Return [x, y] of the center of cell containing provided text 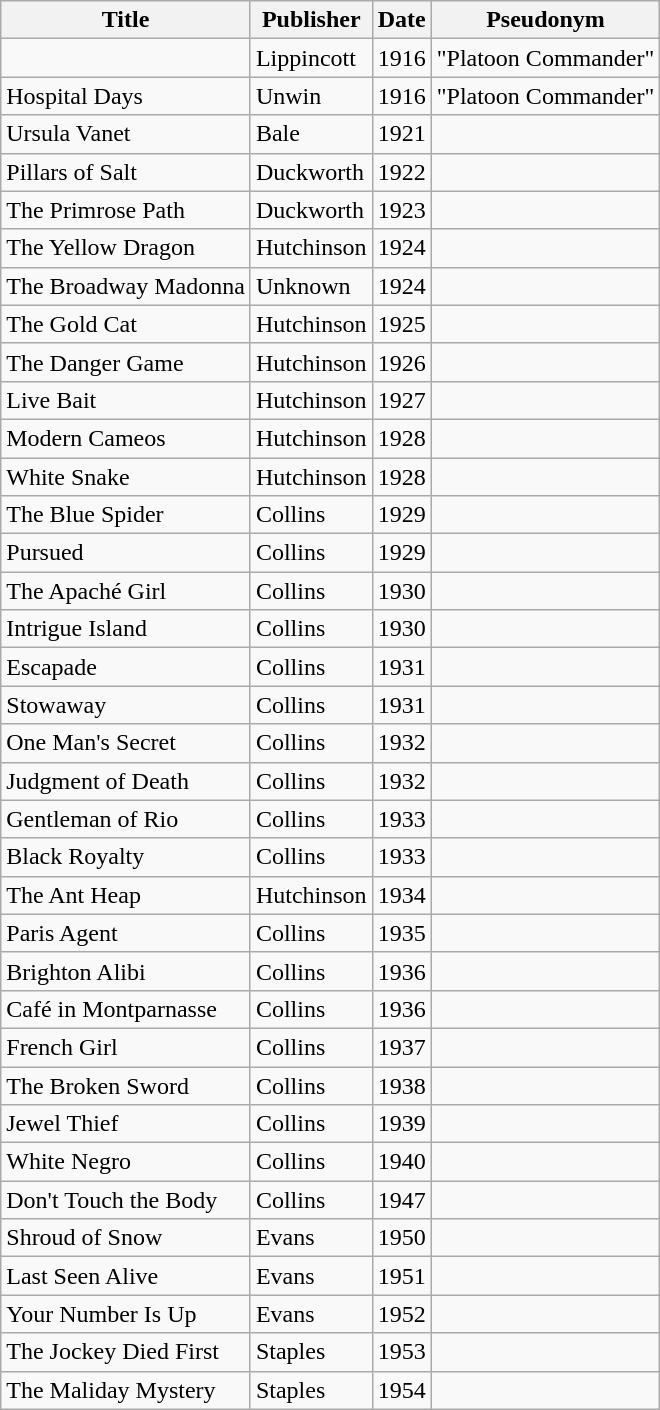
Last Seen Alive [126, 1276]
1954 [402, 1390]
Brighton Alibi [126, 971]
1927 [402, 400]
The Yellow Dragon [126, 248]
The Blue Spider [126, 515]
Jewel Thief [126, 1124]
1947 [402, 1200]
1953 [402, 1352]
Pursued [126, 553]
1940 [402, 1162]
Title [126, 20]
1938 [402, 1085]
The Danger Game [126, 362]
The Gold Cat [126, 324]
Intrigue Island [126, 629]
Ursula Vanet [126, 134]
One Man's Secret [126, 743]
The Jockey Died First [126, 1352]
French Girl [126, 1047]
1926 [402, 362]
Judgment of Death [126, 781]
The Primrose Path [126, 210]
1925 [402, 324]
Shroud of Snow [126, 1238]
Paris Agent [126, 933]
Café in Montparnasse [126, 1009]
1952 [402, 1314]
Your Number Is Up [126, 1314]
The Apaché Girl [126, 591]
1921 [402, 134]
Hospital Days [126, 96]
Modern Cameos [126, 438]
Pseudonym [546, 20]
Publisher [311, 20]
Live Bait [126, 400]
White Negro [126, 1162]
1951 [402, 1276]
Unknown [311, 286]
Lippincott [311, 58]
1935 [402, 933]
The Ant Heap [126, 895]
Gentleman of Rio [126, 819]
Pillars of Salt [126, 172]
Don't Touch the Body [126, 1200]
The Broken Sword [126, 1085]
1934 [402, 895]
White Snake [126, 477]
1923 [402, 210]
The Broadway Madonna [126, 286]
Unwin [311, 96]
1950 [402, 1238]
Escapade [126, 667]
1939 [402, 1124]
Stowaway [126, 705]
1937 [402, 1047]
Date [402, 20]
The Maliday Mystery [126, 1390]
Black Royalty [126, 857]
1922 [402, 172]
Bale [311, 134]
